Output the (X, Y) coordinate of the center of the cell containing the given text.  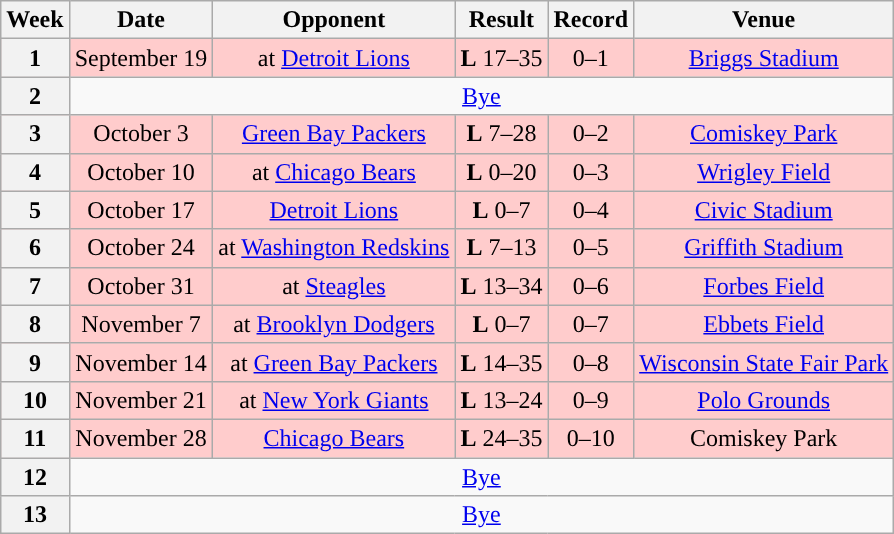
November 7 (141, 324)
0–5 (591, 248)
L 0–20 (502, 172)
Venue (764, 20)
at Detroit Lions (334, 58)
Forbes Field (764, 286)
5 (35, 210)
Ebbets Field (764, 324)
Record (591, 20)
L 24–35 (502, 438)
October 24 (141, 248)
Wrigley Field (764, 172)
Green Bay Packers (334, 134)
October 10 (141, 172)
Briggs Stadium (764, 58)
Wisconsin State Fair Park (764, 362)
Detroit Lions (334, 210)
0–8 (591, 362)
September 19 (141, 58)
Opponent (334, 20)
2 (35, 96)
at Green Bay Packers (334, 362)
November 14 (141, 362)
November 21 (141, 400)
12 (35, 477)
Date (141, 20)
at Brooklyn Dodgers (334, 324)
L 7–13 (502, 248)
0–9 (591, 400)
L 17–35 (502, 58)
0–1 (591, 58)
October 3 (141, 134)
0–4 (591, 210)
L 7–28 (502, 134)
6 (35, 248)
at Steagles (334, 286)
8 (35, 324)
Civic Stadium (764, 210)
October 31 (141, 286)
at New York Giants (334, 400)
0–7 (591, 324)
10 (35, 400)
October 17 (141, 210)
1 (35, 58)
L 14–35 (502, 362)
9 (35, 362)
3 (35, 134)
0–10 (591, 438)
Result (502, 20)
11 (35, 438)
Week (35, 20)
November 28 (141, 438)
L 13–24 (502, 400)
at Chicago Bears (334, 172)
4 (35, 172)
Chicago Bears (334, 438)
13 (35, 515)
0–3 (591, 172)
0–2 (591, 134)
7 (35, 286)
0–6 (591, 286)
Griffith Stadium (764, 248)
at Washington Redskins (334, 248)
Polo Grounds (764, 400)
L 13–34 (502, 286)
